Locate the cell with the specified text and output its [x, y] center coordinate. 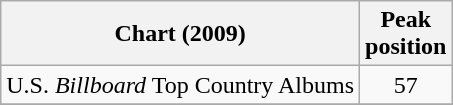
57 [406, 85]
Peakposition [406, 34]
Chart (2009) [180, 34]
U.S. Billboard Top Country Albums [180, 85]
